Pinpoint the cell where the given text exists, returning its [X, Y] midpoint coordinate. 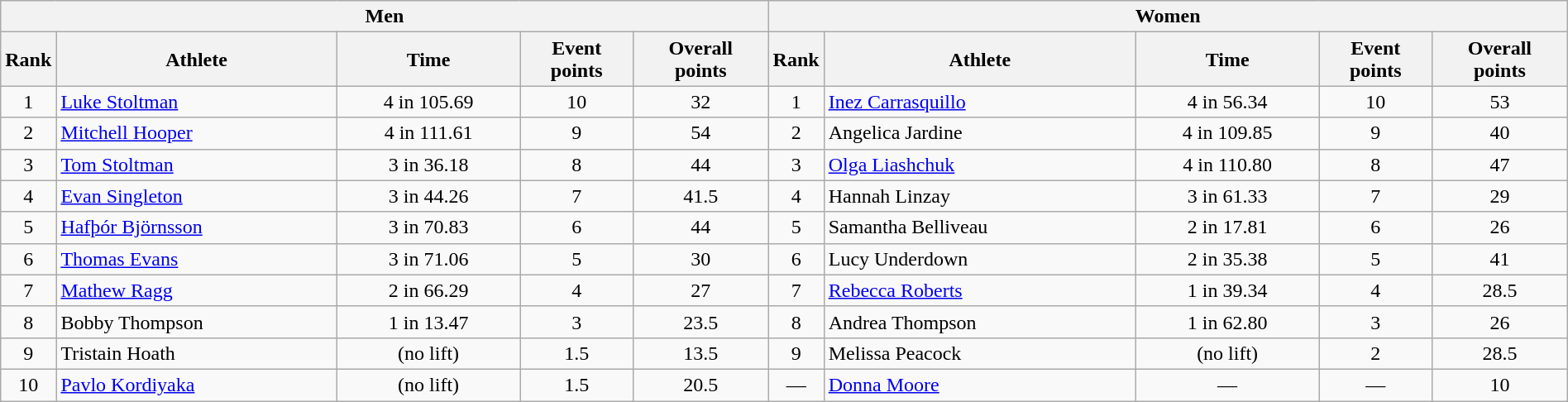
Donna Moore [979, 385]
1 in 13.47 [428, 322]
4 in 111.61 [428, 133]
4 in 56.34 [1227, 102]
47 [1500, 165]
3 in 36.18 [428, 165]
2 in 66.29 [428, 290]
Angelica Jardine [979, 133]
3 in 61.33 [1227, 196]
13.5 [700, 353]
Inez Carrasquillo [979, 102]
3 in 71.06 [428, 259]
Melissa Peacock [979, 353]
40 [1500, 133]
54 [700, 133]
Mitchell Hooper [197, 133]
4 in 105.69 [428, 102]
Tristain Hoath [197, 353]
4 in 110.80 [1227, 165]
Luke Stoltman [197, 102]
Andrea Thompson [979, 322]
Rebecca Roberts [979, 290]
Olga Liashchuk [979, 165]
41.5 [700, 196]
30 [700, 259]
32 [700, 102]
2 in 17.81 [1227, 227]
27 [700, 290]
20.5 [700, 385]
2 in 35.38 [1227, 259]
1 in 39.34 [1227, 290]
Women [1168, 17]
1 in 62.80 [1227, 322]
Tom Stoltman [197, 165]
Hannah Linzay [979, 196]
Evan Singleton [197, 196]
Bobby Thompson [197, 322]
Mathew Ragg [197, 290]
29 [1500, 196]
3 in 70.83 [428, 227]
Lucy Underdown [979, 259]
Thomas Evans [197, 259]
Men [385, 17]
53 [1500, 102]
Pavlo Kordiyaka [197, 385]
3 in 44.26 [428, 196]
Hafþór Björnsson [197, 227]
4 in 109.85 [1227, 133]
23.5 [700, 322]
Samantha Belliveau [979, 227]
41 [1500, 259]
